Return (X, Y) of the center of cell containing provided text 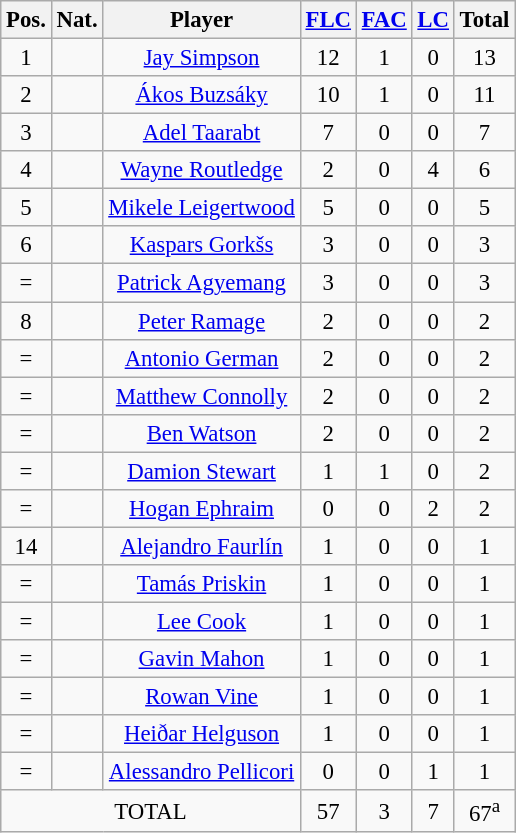
Alessandro Pellicori (202, 772)
Hogan Ephraim (202, 509)
12 (328, 58)
Total (484, 20)
Antonio German (202, 358)
Pos. (26, 20)
Ben Watson (202, 433)
Mikele Leigertwood (202, 208)
11 (484, 95)
10 (328, 95)
8 (26, 321)
Ákos Buzsáky (202, 95)
Alejandro Faurlín (202, 546)
13 (484, 58)
Player (202, 20)
Matthew Connolly (202, 396)
Adel Taarabt (202, 133)
Lee Cook (202, 621)
Peter Ramage (202, 321)
FLC (328, 20)
Heiðar Helguson (202, 734)
Rowan Vine (202, 697)
TOTAL (150, 811)
Patrick Agyemang (202, 283)
Kaspars Gorkšs (202, 245)
LC (433, 20)
Nat. (77, 20)
67a (484, 811)
Wayne Routledge (202, 170)
Damion Stewart (202, 471)
FAC (384, 20)
Jay Simpson (202, 58)
Tamás Priskin (202, 584)
Gavin Mahon (202, 659)
14 (26, 546)
57 (328, 811)
